Search for the cell housing the specified text and yield its [X, Y] center coordinate. 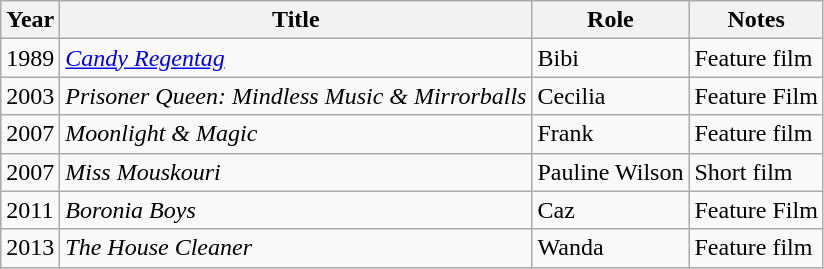
Title [296, 20]
Boronia Boys [296, 210]
Cecilia [610, 96]
2011 [30, 210]
Miss Mouskouri [296, 172]
2003 [30, 96]
Short film [756, 172]
Year [30, 20]
1989 [30, 58]
Frank [610, 134]
Prisoner Queen: Mindless Music & Mirrorballs [296, 96]
Moonlight & Magic [296, 134]
The House Cleaner [296, 248]
Role [610, 20]
Notes [756, 20]
Pauline Wilson [610, 172]
Candy Regentag [296, 58]
2013 [30, 248]
Caz [610, 210]
Bibi [610, 58]
Wanda [610, 248]
